Find where the given text appears and provide that cell's center as (x, y) coordinate. 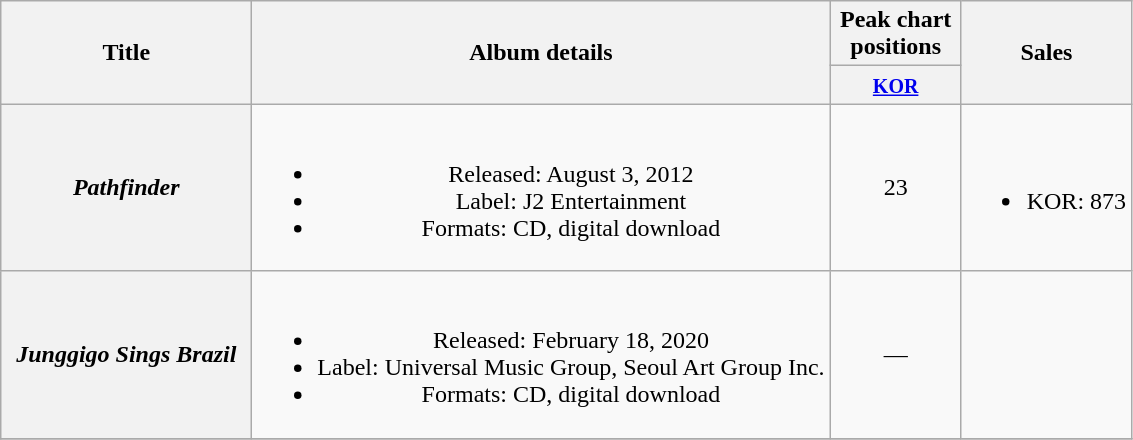
Album details (541, 52)
KOR (896, 85)
— (896, 354)
Pathfinder (126, 188)
Peak chart positions (896, 34)
Sales (1046, 52)
Title (126, 52)
23 (896, 188)
Junggigo Sings Brazil (126, 354)
KOR: 873 (1046, 188)
Released: February 18, 2020Label: Universal Music Group, Seoul Art Group Inc.Formats: CD, digital download (541, 354)
Released: August 3, 2012Label: J2 EntertainmentFormats: CD, digital download (541, 188)
